Return the (x, y) coordinate for the center point of the cell that contains the specified text.  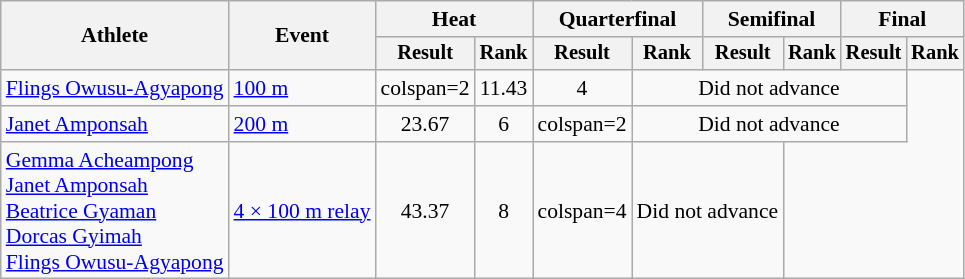
Flings Owusu-Agyapong (115, 88)
Semifinal (771, 19)
Janet Amponsah (115, 124)
6 (504, 124)
4 (582, 88)
Final (902, 19)
23.67 (426, 124)
11.43 (504, 88)
Event (302, 36)
200 m (302, 124)
Heat (454, 19)
100 m (302, 88)
Quarterfinal (617, 19)
Athlete (115, 36)
